Return (X, Y) of the center of cell containing provided text 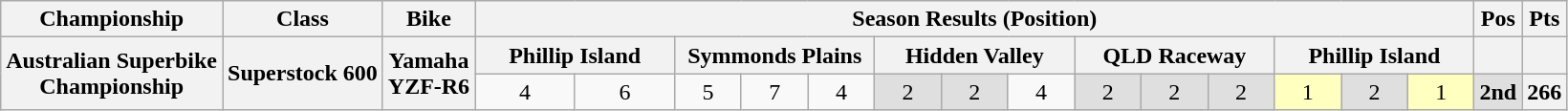
6 (625, 92)
Bike (428, 19)
Pos (1498, 19)
QLD Raceway (1174, 55)
Symmonds Plains (774, 55)
7 (774, 92)
Class (303, 19)
Australian Superbike Championship (112, 74)
Yamaha YZF-R6 (428, 74)
Hidden Valley (975, 55)
Championship (112, 19)
2nd (1498, 92)
Season Results (Position) (975, 19)
266 (1545, 92)
Superstock 600 (303, 74)
5 (708, 92)
Pts (1545, 19)
